Locate the cell with the specified text and output its (X, Y) center coordinate. 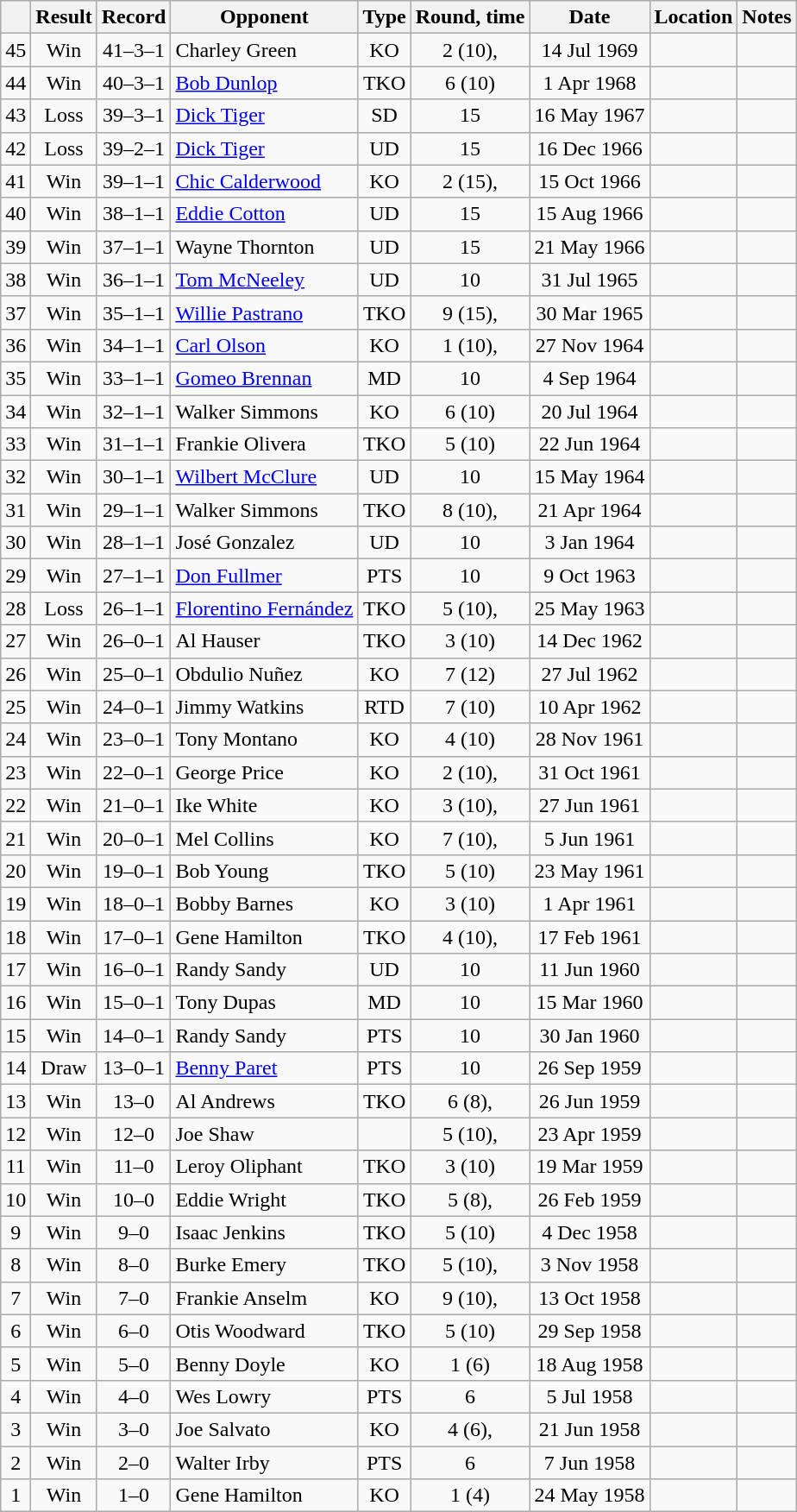
Tony Montano (264, 740)
Ike White (264, 805)
Benny Paret (264, 1068)
31 (16, 510)
7 Jun 1958 (590, 1463)
9–0 (134, 1232)
Walter Irby (264, 1463)
Bob Dunlop (264, 83)
22 Jun 1964 (590, 444)
José Gonzalez (264, 543)
Joe Salvato (264, 1429)
9 (10), (470, 1298)
29–1–1 (134, 510)
1 (6) (470, 1364)
20–0–1 (134, 838)
Al Hauser (264, 641)
28–1–1 (134, 543)
Record (134, 17)
13 Oct 1958 (590, 1298)
20 Jul 1964 (590, 412)
Chic Calderwood (264, 181)
15–0–1 (134, 1003)
5 (8), (470, 1200)
33–1–1 (134, 378)
20 (16, 871)
34 (16, 412)
25 May 1963 (590, 608)
Otis Woodward (264, 1331)
23 Apr 1959 (590, 1134)
1–0 (134, 1496)
Tony Dupas (264, 1003)
9 (15), (470, 312)
24–0–1 (134, 707)
4 (6), (470, 1429)
45 (16, 50)
George Price (264, 772)
8 (10), (470, 510)
26–0–1 (134, 641)
Tom McNeeley (264, 280)
39–1–1 (134, 181)
41 (16, 181)
6–0 (134, 1331)
Don Fullmer (264, 576)
38–1–1 (134, 214)
Type (385, 17)
5 (16, 1364)
4–0 (134, 1396)
24 May 1958 (590, 1496)
15 Oct 1966 (590, 181)
11 Jun 1960 (590, 970)
23 (16, 772)
31 Jul 1965 (590, 280)
16–0–1 (134, 970)
1 Apr 1961 (590, 904)
6 (8), (470, 1101)
27 Jun 1961 (590, 805)
Eddie Wright (264, 1200)
Willie Pastrano (264, 312)
Jimmy Watkins (264, 707)
12–0 (134, 1134)
37 (16, 312)
Opponent (264, 17)
22 (16, 805)
Carl Olson (264, 345)
4 Sep 1964 (590, 378)
10–0 (134, 1200)
36 (16, 345)
26–1–1 (134, 608)
14–0–1 (134, 1036)
35 (16, 378)
Benny Doyle (264, 1364)
Result (64, 17)
7 (10), (470, 838)
26 (16, 674)
1 (16, 1496)
21 May 1966 (590, 247)
38 (16, 280)
40 (16, 214)
11 (16, 1167)
Frankie Olivera (264, 444)
Joe Shaw (264, 1134)
19–0–1 (134, 871)
34–1–1 (134, 345)
22–0–1 (134, 772)
3–0 (134, 1429)
Gomeo Brennan (264, 378)
30 Jan 1960 (590, 1036)
13–0–1 (134, 1068)
9 Oct 1963 (590, 576)
Bob Young (264, 871)
2–0 (134, 1463)
8–0 (134, 1265)
4 Dec 1958 (590, 1232)
36–1–1 (134, 280)
16 Dec 1966 (590, 148)
35–1–1 (134, 312)
42 (16, 148)
17–0–1 (134, 936)
23 May 1961 (590, 871)
27 Nov 1964 (590, 345)
4 (10) (470, 740)
28 (16, 608)
30 Mar 1965 (590, 312)
10 Apr 1962 (590, 707)
31 Oct 1961 (590, 772)
25 (16, 707)
2 (16, 1463)
27 Jul 1962 (590, 674)
21–0–1 (134, 805)
39–3–1 (134, 116)
Isaac Jenkins (264, 1232)
Eddie Cotton (264, 214)
5 Jul 1958 (590, 1396)
Round, time (470, 17)
32–1–1 (134, 412)
Bobby Barnes (264, 904)
26 Sep 1959 (590, 1068)
3 Nov 1958 (590, 1265)
44 (16, 83)
13–0 (134, 1101)
19 Mar 1959 (590, 1167)
28 Nov 1961 (590, 740)
39 (16, 247)
SD (385, 116)
29 Sep 1958 (590, 1331)
1 (4) (470, 1496)
Frankie Anselm (264, 1298)
1 Apr 1968 (590, 83)
5 Jun 1961 (590, 838)
33 (16, 444)
5–0 (134, 1364)
27–1–1 (134, 576)
15 Aug 1966 (590, 214)
Burke Emery (264, 1265)
43 (16, 116)
25–0–1 (134, 674)
11–0 (134, 1167)
Florentino Fernández (264, 608)
4 (10), (470, 936)
Draw (64, 1068)
18 (16, 936)
15 May 1964 (590, 477)
15 Mar 1960 (590, 1003)
23–0–1 (134, 740)
8 (16, 1265)
30–1–1 (134, 477)
27 (16, 641)
Wes Lowry (264, 1396)
17 Feb 1961 (590, 936)
12 (16, 1134)
26 Jun 1959 (590, 1101)
13 (16, 1101)
Wayne Thornton (264, 247)
Al Andrews (264, 1101)
9 (16, 1232)
14 (16, 1068)
39–2–1 (134, 148)
3 (10), (470, 805)
Location (693, 17)
16 May 1967 (590, 116)
7 (10) (470, 707)
21 Jun 1958 (590, 1429)
Obdulio Nuñez (264, 674)
Leroy Oliphant (264, 1167)
7–0 (134, 1298)
3 Jan 1964 (590, 543)
40–3–1 (134, 83)
29 (16, 576)
19 (16, 904)
21 (16, 838)
24 (16, 740)
26 Feb 1959 (590, 1200)
37–1–1 (134, 247)
32 (16, 477)
Notes (767, 17)
18–0–1 (134, 904)
30 (16, 543)
21 Apr 1964 (590, 510)
Charley Green (264, 50)
2 (15), (470, 181)
16 (16, 1003)
7 (16, 1298)
4 (16, 1396)
Date (590, 17)
3 (16, 1429)
18 Aug 1958 (590, 1364)
1 (10), (470, 345)
41–3–1 (134, 50)
14 Jul 1969 (590, 50)
Wilbert McClure (264, 477)
17 (16, 970)
Mel Collins (264, 838)
RTD (385, 707)
31–1–1 (134, 444)
7 (12) (470, 674)
14 Dec 1962 (590, 641)
